Extract the [x, y] coordinate from the center of the cell holding the provided text.  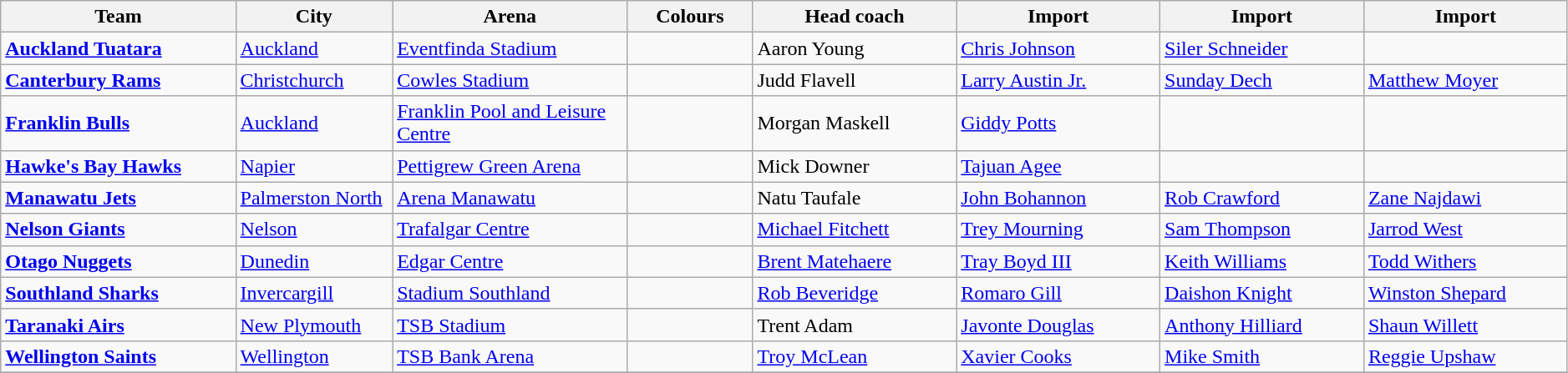
Xavier Cooks [1058, 356]
Otago Nuggets [119, 261]
Rob Crawford [1262, 198]
Judd Flavell [855, 80]
Michael Fitchett [855, 229]
TSB Bank Arena [510, 356]
Mick Downer [855, 166]
Sunday Dech [1262, 80]
Nelson Giants [119, 229]
Pettigrew Green Arena [510, 166]
Franklin Bulls [119, 123]
Zane Najdawi [1465, 198]
Morgan Maskell [855, 123]
Trent Adam [855, 325]
Aaron Young [855, 48]
Invercargill [314, 293]
Taranaki Airs [119, 325]
Trafalgar Centre [510, 229]
Siler Schneider [1262, 48]
Head coach [855, 17]
Javonte Douglas [1058, 325]
Colours [690, 17]
Shaun Willett [1465, 325]
Dunedin [314, 261]
Tray Boyd III [1058, 261]
Southland Sharks [119, 293]
John Bohannon [1058, 198]
Natu Taufale [855, 198]
Winston Shepard [1465, 293]
Tajuan Agee [1058, 166]
Edgar Centre [510, 261]
Chris Johnson [1058, 48]
Cowles Stadium [510, 80]
Todd Withers [1465, 261]
Reggie Upshaw [1465, 356]
Christchurch [314, 80]
Wellington [314, 356]
New Plymouth [314, 325]
Hawke's Bay Hawks [119, 166]
TSB Stadium [510, 325]
Wellington Saints [119, 356]
Trey Mourning [1058, 229]
Canterbury Rams [119, 80]
Larry Austin Jr. [1058, 80]
Romaro Gill [1058, 293]
Mike Smith [1262, 356]
Nelson [314, 229]
Palmerston North [314, 198]
Eventfinda Stadium [510, 48]
Franklin Pool and Leisure Centre [510, 123]
Rob Beveridge [855, 293]
Sam Thompson [1262, 229]
Jarrod West [1465, 229]
Team [119, 17]
Napier [314, 166]
Giddy Potts [1058, 123]
City [314, 17]
Arena Manawatu [510, 198]
Troy McLean [855, 356]
Stadium Southland [510, 293]
Auckland Tuatara [119, 48]
Brent Matehaere [855, 261]
Matthew Moyer [1465, 80]
Arena [510, 17]
Anthony Hilliard [1262, 325]
Keith Williams [1262, 261]
Manawatu Jets [119, 198]
Daishon Knight [1262, 293]
